Locate the cell with the specified text and output its (x, y) center coordinate. 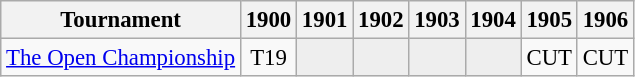
1906 (605, 20)
1900 (268, 20)
1904 (493, 20)
1902 (381, 20)
T19 (268, 58)
The Open Championship (121, 58)
1901 (325, 20)
1905 (549, 20)
Tournament (121, 20)
1903 (437, 20)
